Provide the (X, Y) coordinate of the cell's center where the given text is located.  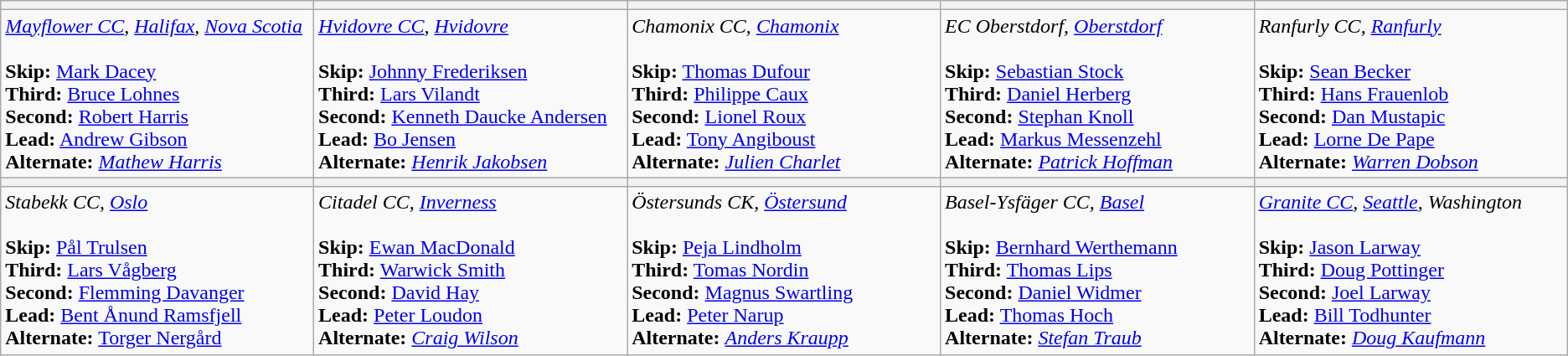
Basel-Ysfäger CC, Basel Skip: Bernhard Werthemann Third: Thomas Lips Second: Daniel Widmer Lead: Thomas Hoch Alternate: Stefan Traub (1097, 271)
Chamonix CC, Chamonix Skip: Thomas Dufour Third: Philippe Caux Second: Lionel Roux Lead: Tony Angiboust Alternate: Julien Charlet (784, 94)
Östersunds CK, Östersund Skip: Peja Lindholm Third: Tomas Nordin Second: Magnus Swartling Lead: Peter Narup Alternate: Anders Kraupp (784, 271)
Hvidovre CC, HvidovreSkip: Johnny Frederiksen Third: Lars Vilandt Second: Kenneth Daucke Andersen Lead: Bo Jensen Alternate: Henrik Jakobsen (471, 94)
Granite CC, Seattle, Washington Skip: Jason Larway Third: Doug Pottinger Second: Joel Larway Lead: Bill Todhunter Alternate: Doug Kaufmann (1411, 271)
Mayflower CC, Halifax, Nova Scotia Skip: Mark Dacey Third: Bruce Lohnes Second: Robert Harris Lead: Andrew Gibson Alternate: Mathew Harris (157, 94)
Citadel CC, InvernessSkip: Ewan MacDonald Third: Warwick Smith Second: David Hay Lead: Peter Loudon Alternate: Craig Wilson (471, 271)
Ranfurly CC, Ranfurly Skip: Sean Becker Third: Hans Frauenlob Second: Dan Mustapic Lead: Lorne De Pape Alternate: Warren Dobson (1411, 94)
EC Oberstdorf, Oberstdorf Skip: Sebastian Stock Third: Daniel Herberg Second: Stephan Knoll Lead: Markus Messenzehl Alternate: Patrick Hoffman (1097, 94)
Stabekk CC, Oslo Skip: Pål Trulsen Third: Lars Vågberg Second: Flemming Davanger Lead: Bent Ånund Ramsfjell Alternate: Torger Nergård (157, 271)
